Determine the (x, y) coordinate at the center of the cell enclosing the given text.  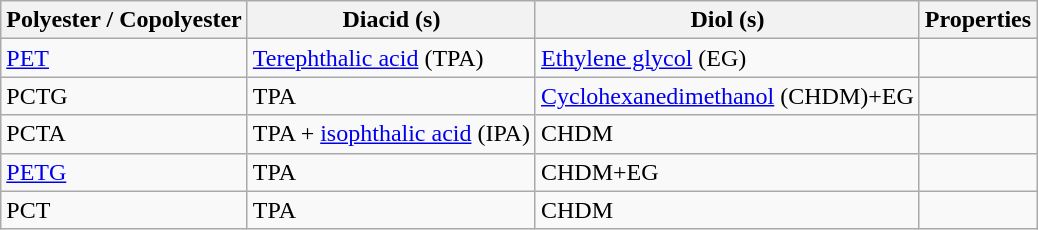
Ethylene glycol (EG) (727, 58)
Diol (s) (727, 20)
Polyester / Copolyester (124, 20)
PCTA (124, 134)
PCTG (124, 96)
PETG (124, 172)
Diacid (s) (391, 20)
Properties (978, 20)
Terephthalic acid (TPA) (391, 58)
CHDM+EG (727, 172)
PET (124, 58)
PCT (124, 210)
Cyclohexanedimethanol (CHDM)+EG (727, 96)
TPA + isophthalic acid (IPA) (391, 134)
